Provide the [x, y] coordinate of the cell's center where the given text is located.  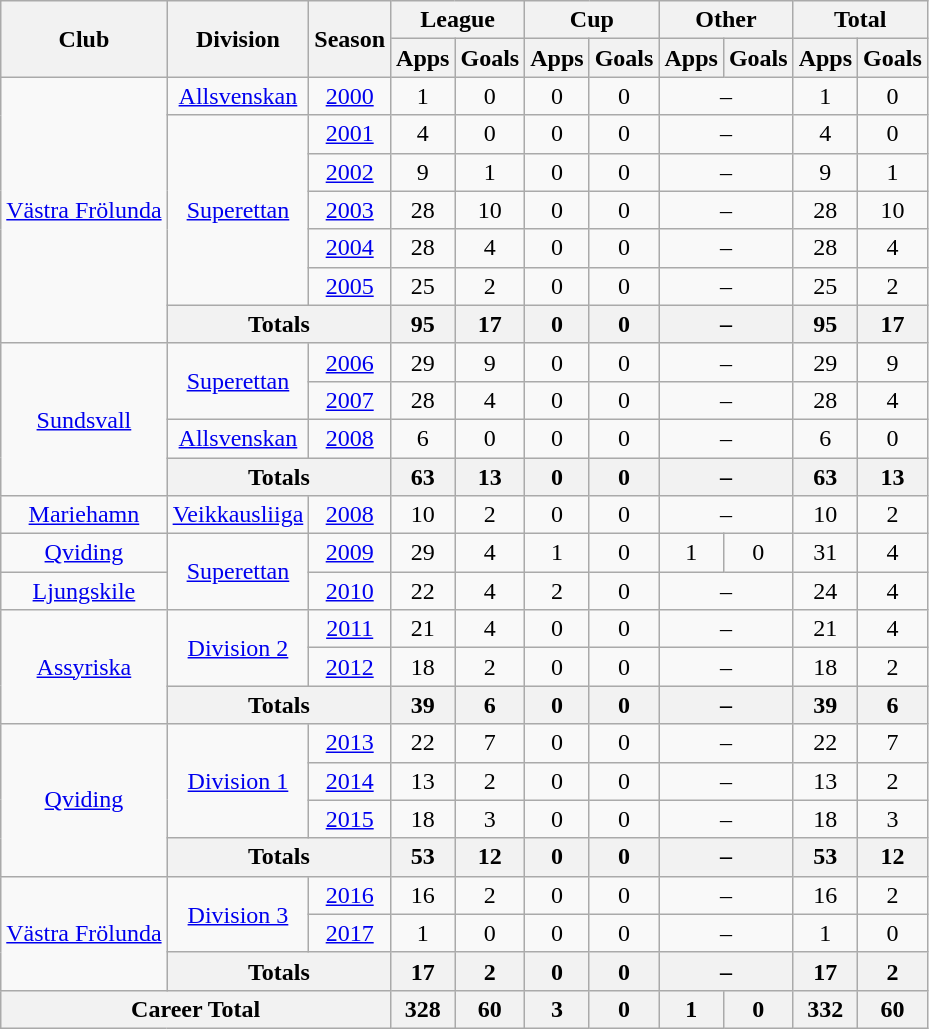
Season [350, 39]
2015 [350, 819]
31 [825, 553]
2000 [350, 96]
2006 [350, 362]
2010 [350, 591]
2005 [350, 286]
Assyriska [84, 667]
328 [423, 1009]
2013 [350, 743]
Division 3 [238, 914]
2009 [350, 553]
Other [726, 20]
24 [825, 591]
Veikkausliiga [238, 515]
Cup [592, 20]
2004 [350, 248]
League [458, 20]
2011 [350, 629]
2012 [350, 667]
2014 [350, 781]
Sundsvall [84, 419]
Division [238, 39]
2017 [350, 933]
2016 [350, 895]
Mariehamn [84, 515]
2007 [350, 400]
Division 1 [238, 781]
Division 2 [238, 648]
Career Total [196, 1009]
Ljungskile [84, 591]
332 [825, 1009]
2003 [350, 210]
2002 [350, 172]
Club [84, 39]
2001 [350, 134]
Total [860, 20]
